Locate the cell with the specified text and output its [X, Y] center coordinate. 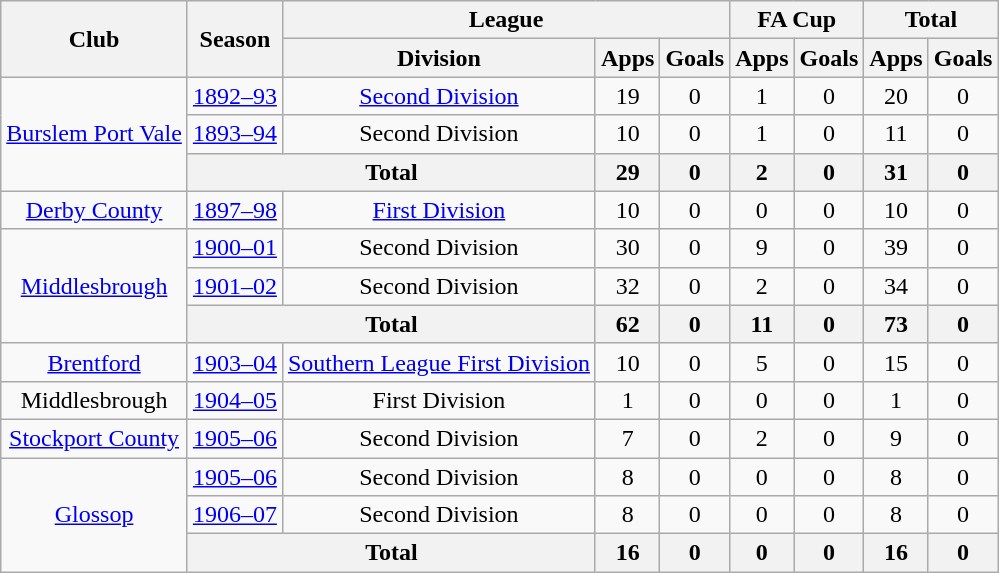
Derby County [94, 210]
20 [896, 96]
Glossop [94, 515]
15 [896, 362]
73 [896, 324]
30 [627, 248]
Stockport County [94, 438]
1892–93 [234, 96]
29 [627, 172]
19 [627, 96]
1903–04 [234, 362]
32 [627, 286]
Burslem Port Vale [94, 134]
Season [234, 39]
League [506, 20]
1897–98 [234, 210]
Brentford [94, 362]
39 [896, 248]
31 [896, 172]
62 [627, 324]
Division [438, 58]
1904–05 [234, 400]
5 [762, 362]
1906–07 [234, 515]
1893–94 [234, 134]
1901–02 [234, 286]
1900–01 [234, 248]
34 [896, 286]
7 [627, 438]
FA Cup [797, 20]
Southern League First Division [438, 362]
Club [94, 39]
